Scan for the cell matching the given text and deliver its [X, Y] coordinate at center. 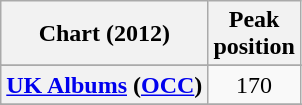
Chart (2012) [104, 34]
UK Albums (OCC) [104, 85]
170 [254, 85]
Peakposition [254, 34]
